Extract the (X, Y) coordinate from the center of the cell holding the provided text.  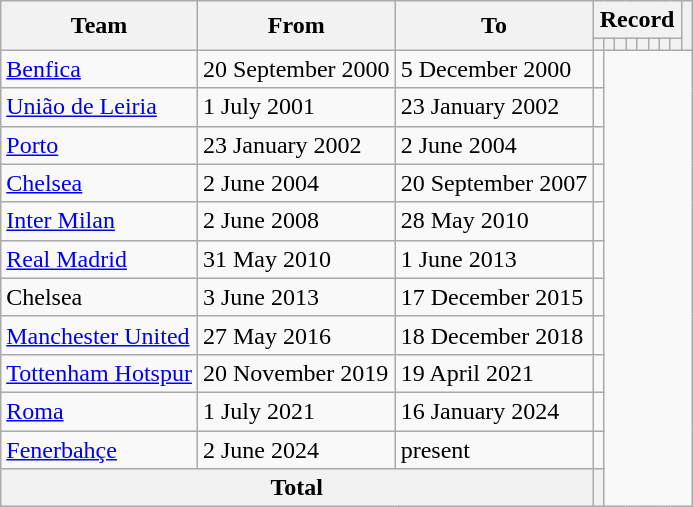
3 June 2013 (296, 297)
Fenerbahçe (100, 449)
Manchester United (100, 335)
2 June 2024 (296, 449)
16 January 2024 (494, 411)
18 December 2018 (494, 335)
19 April 2021 (494, 373)
20 September 2007 (494, 183)
1 June 2013 (494, 259)
To (494, 26)
Porto (100, 145)
5 December 2000 (494, 69)
Inter Milan (100, 221)
20 November 2019 (296, 373)
Tottenham Hotspur (100, 373)
União de Leiria (100, 107)
20 September 2000 (296, 69)
27 May 2016 (296, 335)
Total (297, 488)
28 May 2010 (494, 221)
2 June 2008 (296, 221)
Benfica (100, 69)
From (296, 26)
Team (100, 26)
1 July 2021 (296, 411)
17 December 2015 (494, 297)
present (494, 449)
Real Madrid (100, 259)
1 July 2001 (296, 107)
Roma (100, 411)
31 May 2010 (296, 259)
Record (637, 20)
